Return the [X, Y] coordinate for the center point of the cell that contains the specified text.  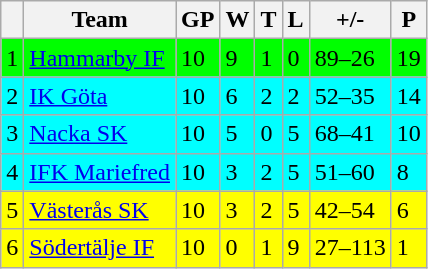
Hammarby IF [100, 58]
Västerås SK [100, 210]
P [408, 20]
8 [408, 172]
89–26 [350, 58]
19 [408, 58]
T [268, 20]
+/- [350, 20]
Team [100, 20]
42–54 [350, 210]
27–113 [350, 248]
Nacka SK [100, 134]
4 [12, 172]
Södertälje IF [100, 248]
68–41 [350, 134]
IK Göta [100, 96]
14 [408, 96]
52–35 [350, 96]
IFK Mariefred [100, 172]
GP [198, 20]
51–60 [350, 172]
L [296, 20]
W [238, 20]
